Output the (X, Y) coordinate of the center of the cell containing the given text.  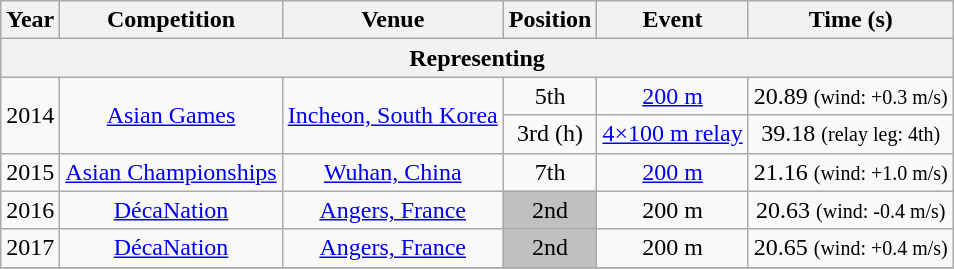
20.63 (wind: -0.4 m/s) (850, 210)
Position (550, 20)
39.18 (relay leg: 4th) (850, 134)
Representing (478, 58)
Venue (392, 20)
2017 (30, 248)
20.65 (wind: +0.4 m/s) (850, 248)
3rd (h) (550, 134)
Asian Games (171, 115)
2015 (30, 172)
20.89 (wind: +0.3 m/s) (850, 96)
2014 (30, 115)
5th (550, 96)
4×100 m relay (672, 134)
Asian Championships (171, 172)
Competition (171, 20)
Year (30, 20)
Event (672, 20)
Incheon, South Korea (392, 115)
Time (s) (850, 20)
21.16 (wind: +1.0 m/s) (850, 172)
7th (550, 172)
2016 (30, 210)
Wuhan, China (392, 172)
